Capture the cell that displays the provided text and extract its [x, y] central coordinate. 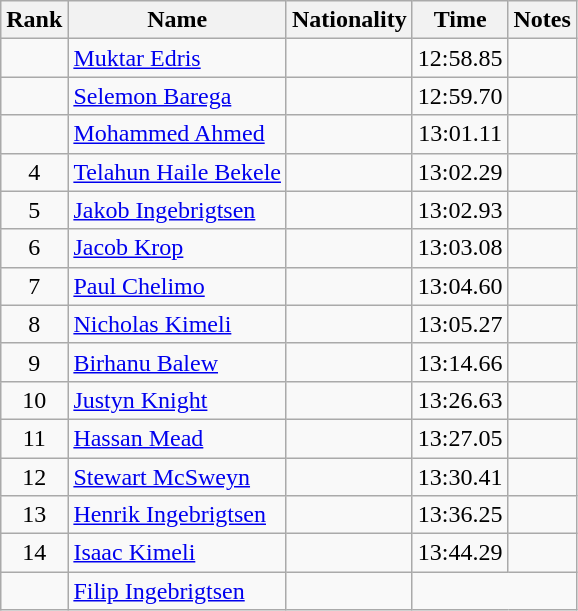
13:44.29 [460, 553]
14 [34, 553]
7 [34, 286]
8 [34, 324]
13:03.08 [460, 248]
Telahun Haile Bekele [178, 172]
13 [34, 515]
Henrik Ingebrigtsen [178, 515]
12 [34, 477]
12:59.70 [460, 96]
Isaac Kimeli [178, 553]
Selemon Barega [178, 96]
Notes [542, 20]
Nationality [349, 20]
Justyn Knight [178, 400]
Paul Chelimo [178, 286]
13:04.60 [460, 286]
Filip Ingebrigtsen [178, 591]
Mohammed Ahmed [178, 134]
Muktar Edris [178, 58]
Time [460, 20]
10 [34, 400]
Name [178, 20]
Rank [34, 20]
13:30.41 [460, 477]
6 [34, 248]
Birhanu Balew [178, 362]
5 [34, 210]
Jacob Krop [178, 248]
11 [34, 438]
13:14.66 [460, 362]
Jakob Ingebrigtsen [178, 210]
13:27.05 [460, 438]
Nicholas Kimeli [178, 324]
12:58.85 [460, 58]
Stewart McSweyn [178, 477]
13:26.63 [460, 400]
13:05.27 [460, 324]
Hassan Mead [178, 438]
4 [34, 172]
13:01.11 [460, 134]
13:02.29 [460, 172]
13:36.25 [460, 515]
13:02.93 [460, 210]
9 [34, 362]
